Extract the [X, Y] coordinate from the center of the cell holding the provided text.  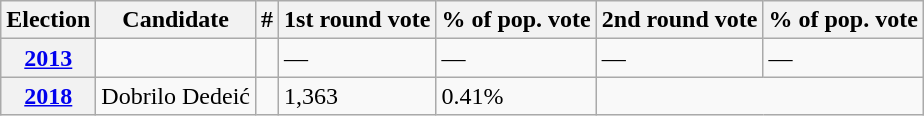
Candidate [176, 20]
1,363 [358, 96]
# [266, 20]
2013 [48, 58]
2018 [48, 96]
0.41% [516, 96]
1st round vote [358, 20]
Election [48, 20]
2nd round vote [680, 20]
Dobrilo Dedeić [176, 96]
